From the cell containing the given text, extract its center point as (x, y) coordinate. 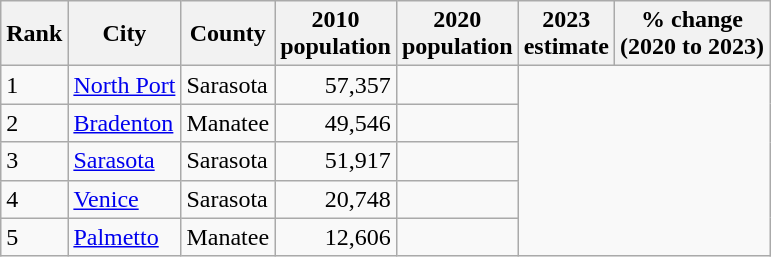
20,748 (336, 199)
2 (34, 123)
2010population (336, 34)
49,546 (336, 123)
% change(2020 to 2023) (692, 34)
1 (34, 85)
Bradenton (124, 123)
2023estimate (566, 34)
3 (34, 161)
5 (34, 237)
4 (34, 199)
12,606 (336, 237)
Venice (124, 199)
51,917 (336, 161)
County (228, 34)
City (124, 34)
North Port (124, 85)
Rank (34, 34)
2020population (457, 34)
Palmetto (124, 237)
57,357 (336, 85)
